Locate the cell with the specified text and output its (X, Y) center coordinate. 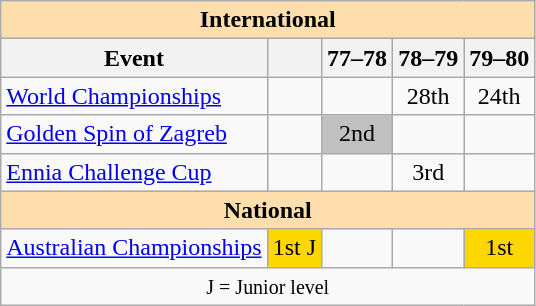
Ennia Challenge Cup (134, 172)
J = Junior level (268, 286)
2nd (358, 134)
24th (500, 96)
International (268, 20)
National (268, 210)
28th (428, 96)
Golden Spin of Zagreb (134, 134)
1st (500, 248)
79–80 (500, 58)
Australian Championships (134, 248)
Event (134, 58)
77–78 (358, 58)
78–79 (428, 58)
1st J (294, 248)
3rd (428, 172)
World Championships (134, 96)
